Determine the [X, Y] coordinate at the center of the cell enclosing the given text.  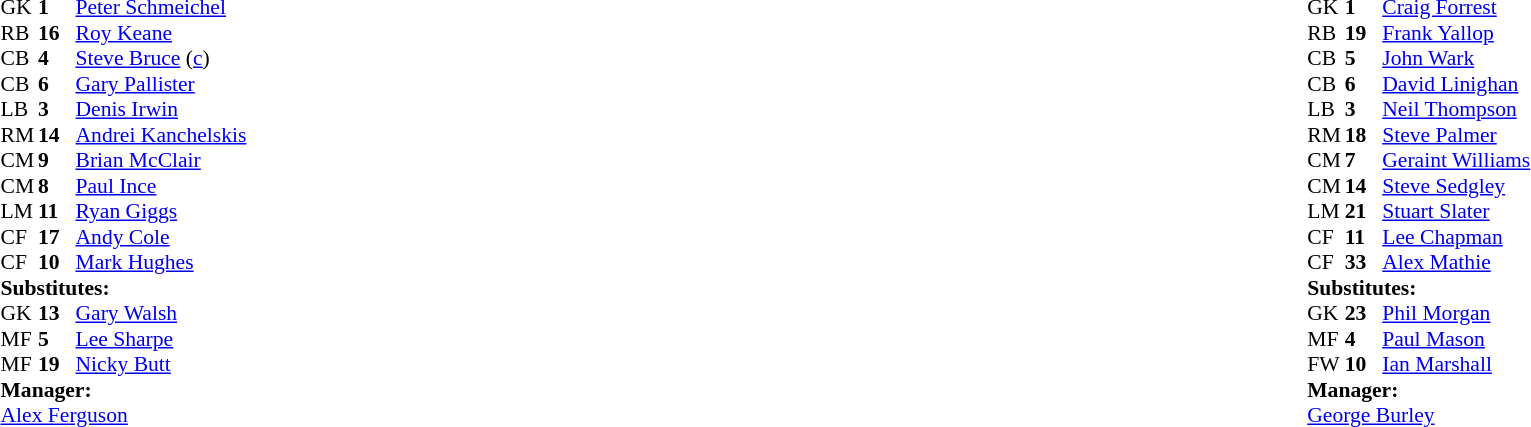
23 [1364, 313]
Mark Hughes [162, 263]
21 [1364, 211]
Paul Ince [162, 186]
Geraint Williams [1456, 161]
Ryan Giggs [162, 211]
Phil Morgan [1456, 313]
Steve Bruce (c) [162, 59]
Alex Mathie [1456, 263]
Roy Keane [162, 33]
Stuart Slater [1456, 211]
Brian McClair [162, 161]
Andrei Kanchelskis [162, 135]
Lee Sharpe [162, 339]
Steve Palmer [1456, 135]
Ian Marshall [1456, 365]
16 [57, 33]
FW [1326, 365]
7 [1364, 161]
David Linighan [1456, 84]
John Wark [1456, 59]
Denis Irwin [162, 109]
17 [57, 237]
9 [57, 161]
Steve Sedgley [1456, 186]
Gary Walsh [162, 313]
Neil Thompson [1456, 109]
Andy Cole [162, 237]
33 [1364, 263]
18 [1364, 135]
Nicky Butt [162, 365]
Paul Mason [1456, 339]
Frank Yallop [1456, 33]
13 [57, 313]
Lee Chapman [1456, 237]
8 [57, 186]
Gary Pallister [162, 84]
